Return [x, y] of the center of cell containing provided text 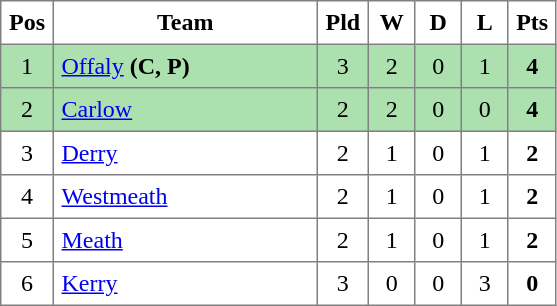
W [391, 23]
5 [27, 240]
Pos [27, 23]
D [438, 23]
Pts [532, 23]
Westmeath [185, 197]
L [484, 23]
Carlow [185, 110]
Pld [342, 23]
Meath [185, 240]
Kerry [185, 284]
Team [185, 23]
6 [27, 284]
Offaly (C, P) [185, 66]
Derry [185, 153]
